Return the (X, Y) coordinate for the center point of the cell that contains the specified text.  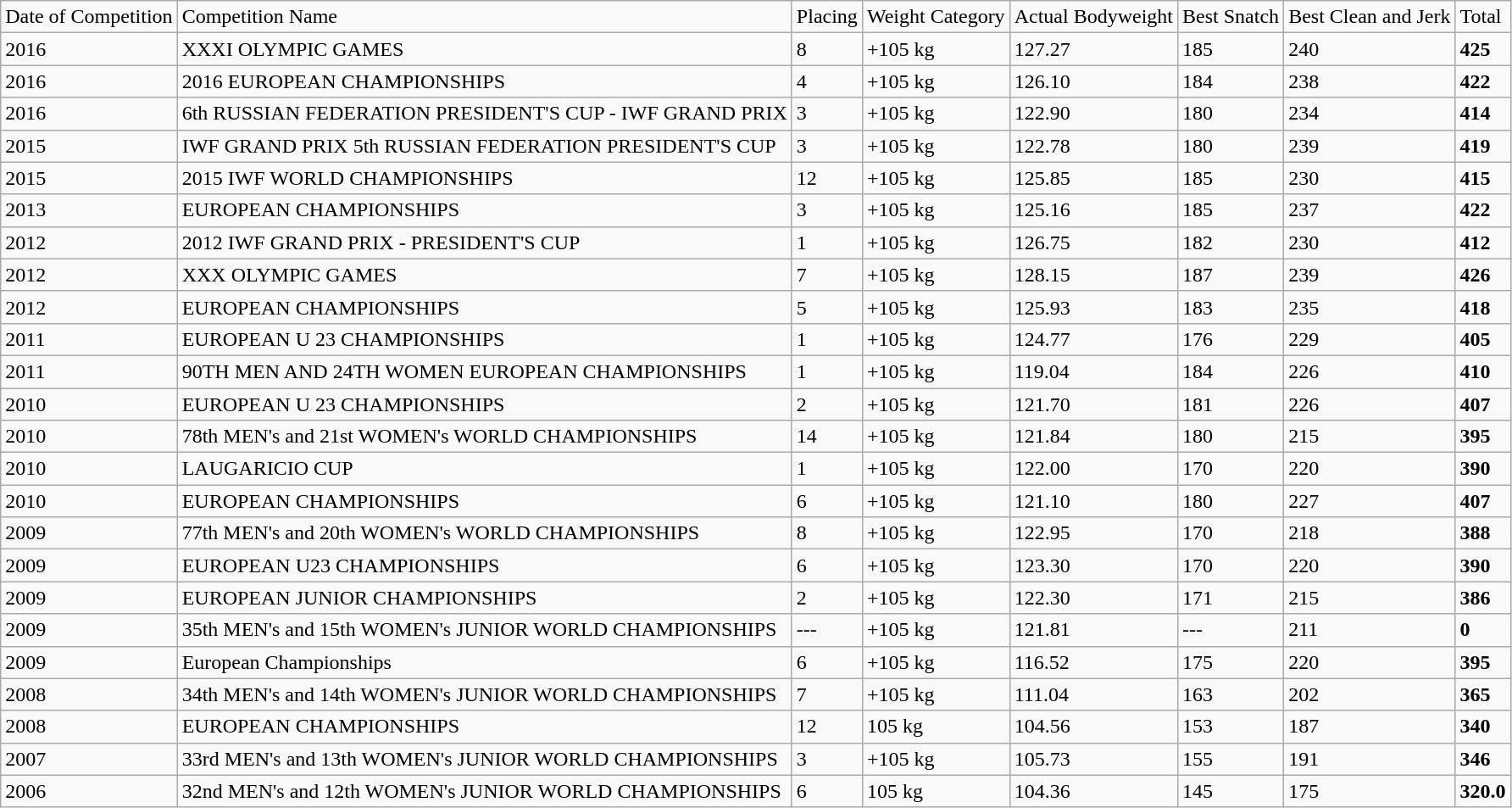
116.52 (1093, 662)
365 (1483, 694)
145 (1231, 791)
33rd MEN's and 13th WOMEN's JUNIOR WORLD CHAMPIONSHIPS (485, 759)
415 (1483, 178)
2012 IWF GRAND PRIX - PRESIDENT'S CUP (485, 242)
Total (1483, 17)
240 (1370, 49)
346 (1483, 759)
XXX OLYMPIC GAMES (485, 275)
IWF GRAND PRIX 5th RUSSIAN FEDERATION PRESIDENT'S CUP (485, 146)
119.04 (1093, 371)
European Championships (485, 662)
111.04 (1093, 694)
32nd MEN's and 12th WOMEN's JUNIOR WORLD CHAMPIONSHIPS (485, 791)
418 (1483, 307)
181 (1231, 404)
123.30 (1093, 566)
235 (1370, 307)
191 (1370, 759)
426 (1483, 275)
121.81 (1093, 630)
Weight Category (936, 17)
126.75 (1093, 242)
122.90 (1093, 114)
77th MEN's and 20th WOMEN's WORLD CHAMPIONSHIPS (485, 533)
90TH MEN AND 24TH WOMEN EUROPEAN CHAMPIONSHIPS (485, 371)
105.73 (1093, 759)
125.93 (1093, 307)
121.10 (1093, 501)
126.10 (1093, 81)
2013 (89, 210)
Best Clean and Jerk (1370, 17)
237 (1370, 210)
Date of Competition (89, 17)
202 (1370, 694)
34th MEN's and 14th WOMEN's JUNIOR WORLD CHAMPIONSHIPS (485, 694)
405 (1483, 339)
Actual Bodyweight (1093, 17)
2016 EUROPEAN CHAMPIONSHIPS (485, 81)
238 (1370, 81)
EUROPEAN U23 CHAMPIONSHIPS (485, 566)
320.0 (1483, 791)
234 (1370, 114)
5 (827, 307)
Placing (827, 17)
425 (1483, 49)
124.77 (1093, 339)
35th MEN's and 15th WOMEN's JUNIOR WORLD CHAMPIONSHIPS (485, 630)
122.78 (1093, 146)
128.15 (1093, 275)
LAUGARICIO CUP (485, 469)
14 (827, 437)
Competition Name (485, 17)
121.70 (1093, 404)
EUROPEAN JUNIOR CHAMPIONSHIPS (485, 598)
104.56 (1093, 727)
419 (1483, 146)
183 (1231, 307)
2006 (89, 791)
412 (1483, 242)
182 (1231, 242)
163 (1231, 694)
155 (1231, 759)
122.00 (1093, 469)
0 (1483, 630)
2015 IWF WORLD CHAMPIONSHIPS (485, 178)
125.16 (1093, 210)
176 (1231, 339)
127.27 (1093, 49)
4 (827, 81)
410 (1483, 371)
218 (1370, 533)
Best Snatch (1231, 17)
171 (1231, 598)
386 (1483, 598)
6th RUSSIAN FEDERATION PRESIDENT'S CUP - IWF GRAND PRIX (485, 114)
227 (1370, 501)
211 (1370, 630)
XXXI OLYMPIC GAMES (485, 49)
414 (1483, 114)
104.36 (1093, 791)
122.95 (1093, 533)
78th MEN's and 21st WOMEN's WORLD CHAMPIONSHIPS (485, 437)
2007 (89, 759)
122.30 (1093, 598)
121.84 (1093, 437)
388 (1483, 533)
340 (1483, 727)
153 (1231, 727)
229 (1370, 339)
125.85 (1093, 178)
